From the cell containing the given text, extract its center point as [x, y] coordinate. 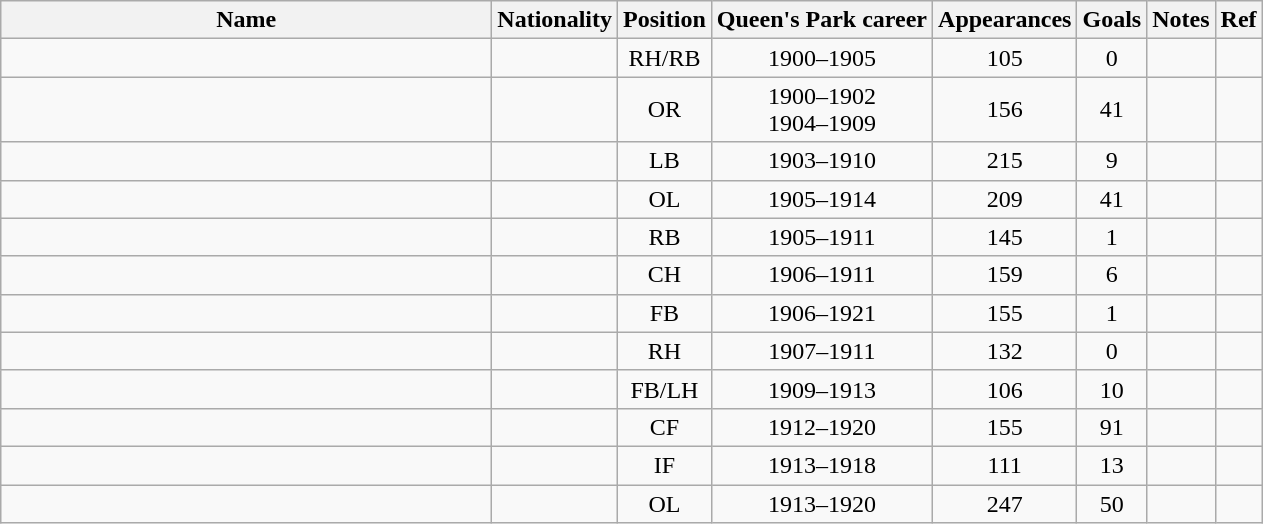
Notes [1181, 20]
91 [1112, 427]
1913–1918 [822, 465]
IF [665, 465]
215 [1005, 161]
1913–1920 [822, 503]
1905–1911 [822, 237]
145 [1005, 237]
10 [1112, 389]
1909–1913 [822, 389]
13 [1112, 465]
1903–1910 [822, 161]
1906–1911 [822, 275]
111 [1005, 465]
RH [665, 351]
1905–1914 [822, 199]
FB [665, 313]
Queen's Park career [822, 20]
209 [1005, 199]
50 [1112, 503]
1907–1911 [822, 351]
1900–1905 [822, 58]
LB [665, 161]
Position [665, 20]
Name [246, 20]
Ref [1238, 20]
132 [1005, 351]
9 [1112, 161]
1912–1920 [822, 427]
Goals [1112, 20]
1906–1921 [822, 313]
RH/RB [665, 58]
247 [1005, 503]
105 [1005, 58]
Appearances [1005, 20]
OR [665, 110]
159 [1005, 275]
RB [665, 237]
FB/LH [665, 389]
106 [1005, 389]
1900–19021904–1909 [822, 110]
156 [1005, 110]
6 [1112, 275]
CF [665, 427]
Nationality [555, 20]
CH [665, 275]
